Determine the (x, y) coordinate at the center of the cell enclosing the given text.  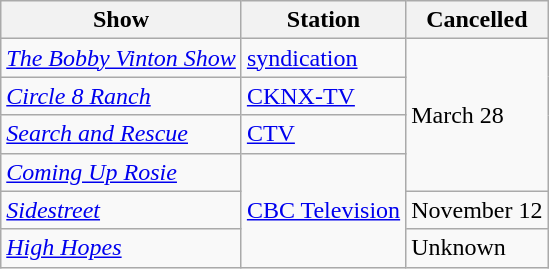
CBC Television (323, 210)
CKNX-TV (323, 96)
syndication (323, 58)
Unknown (477, 248)
The Bobby Vinton Show (122, 58)
CTV (323, 134)
November 12 (477, 210)
Station (323, 20)
Coming Up Rosie (122, 172)
March 28 (477, 115)
Sidestreet (122, 210)
Circle 8 Ranch (122, 96)
High Hopes (122, 248)
Show (122, 20)
Cancelled (477, 20)
Search and Rescue (122, 134)
